Find where the given text appears and provide that cell's center as [x, y] coordinate. 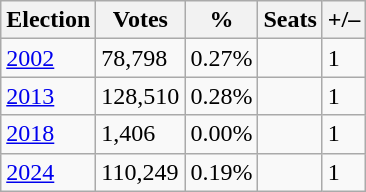
Votes [140, 20]
2024 [48, 172]
% [222, 20]
78,798 [140, 58]
Election [48, 20]
110,249 [140, 172]
0.28% [222, 96]
1,406 [140, 134]
0.27% [222, 58]
2002 [48, 58]
128,510 [140, 96]
Seats [290, 20]
0.00% [222, 134]
2013 [48, 96]
+/– [344, 20]
0.19% [222, 172]
2018 [48, 134]
